Return the [x, y] coordinate for the center point of the cell that contains the specified text.  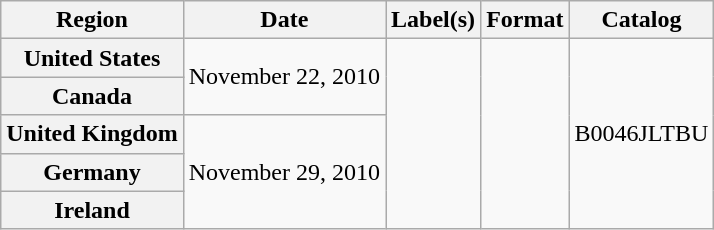
Region [92, 20]
United States [92, 58]
Canada [92, 96]
November 29, 2010 [284, 172]
Label(s) [434, 20]
B0046JLTBU [642, 134]
Germany [92, 172]
Ireland [92, 210]
United Kingdom [92, 134]
Format [525, 20]
November 22, 2010 [284, 77]
Catalog [642, 20]
Date [284, 20]
